For the text-containing cell, return its midpoint in (x, y) coordinate format. 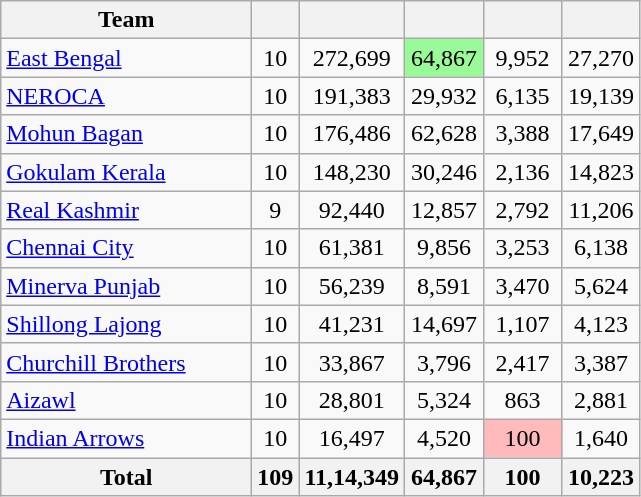
62,628 (444, 134)
33,867 (352, 362)
29,932 (444, 96)
14,697 (444, 324)
2,417 (522, 362)
30,246 (444, 172)
11,206 (602, 210)
19,139 (602, 96)
109 (276, 477)
17,649 (602, 134)
9,856 (444, 248)
Aizawl (126, 400)
10,223 (602, 477)
3,388 (522, 134)
Real Kashmir (126, 210)
Team (126, 20)
2,792 (522, 210)
3,470 (522, 286)
Mohun Bagan (126, 134)
6,138 (602, 248)
41,231 (352, 324)
16,497 (352, 438)
1,640 (602, 438)
Gokulam Kerala (126, 172)
6,135 (522, 96)
5,324 (444, 400)
3,253 (522, 248)
East Bengal (126, 58)
863 (522, 400)
5,624 (602, 286)
28,801 (352, 400)
NEROCA (126, 96)
148,230 (352, 172)
Shillong Lajong (126, 324)
3,387 (602, 362)
272,699 (352, 58)
11,14,349 (352, 477)
Chennai City (126, 248)
176,486 (352, 134)
27,270 (602, 58)
3,796 (444, 362)
56,239 (352, 286)
9,952 (522, 58)
Minerva Punjab (126, 286)
4,520 (444, 438)
9 (276, 210)
14,823 (602, 172)
1,107 (522, 324)
Churchill Brothers (126, 362)
61,381 (352, 248)
12,857 (444, 210)
191,383 (352, 96)
8,591 (444, 286)
Indian Arrows (126, 438)
92,440 (352, 210)
Total (126, 477)
2,881 (602, 400)
4,123 (602, 324)
2,136 (522, 172)
